Identify which cell holds the provided text, then report its (X, Y) central coordinate. 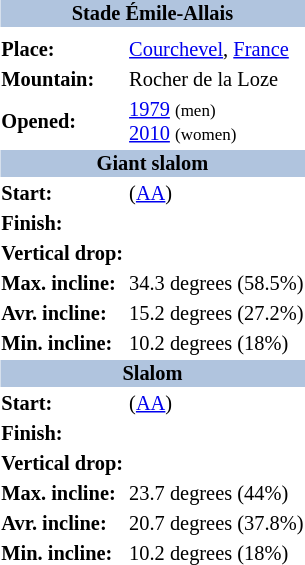
23.7 degrees (44%) (216, 494)
Slalom (152, 374)
Giant slalom (152, 164)
20.7 degrees (37.8%) (216, 524)
Opened: (62, 122)
10.2 degrees (18%) (216, 344)
Courchevel, France (216, 50)
34.3 degrees (58.5%) (216, 284)
Stade Émile-Allais (152, 14)
15.2 degrees (27.2%) (216, 314)
1979 (men)2010 (women) (216, 122)
Rocher de la Loze (216, 80)
Place: (62, 50)
Mountain: (62, 80)
Min. incline: (62, 344)
